Identify which cell holds the provided text, then report its (X, Y) central coordinate. 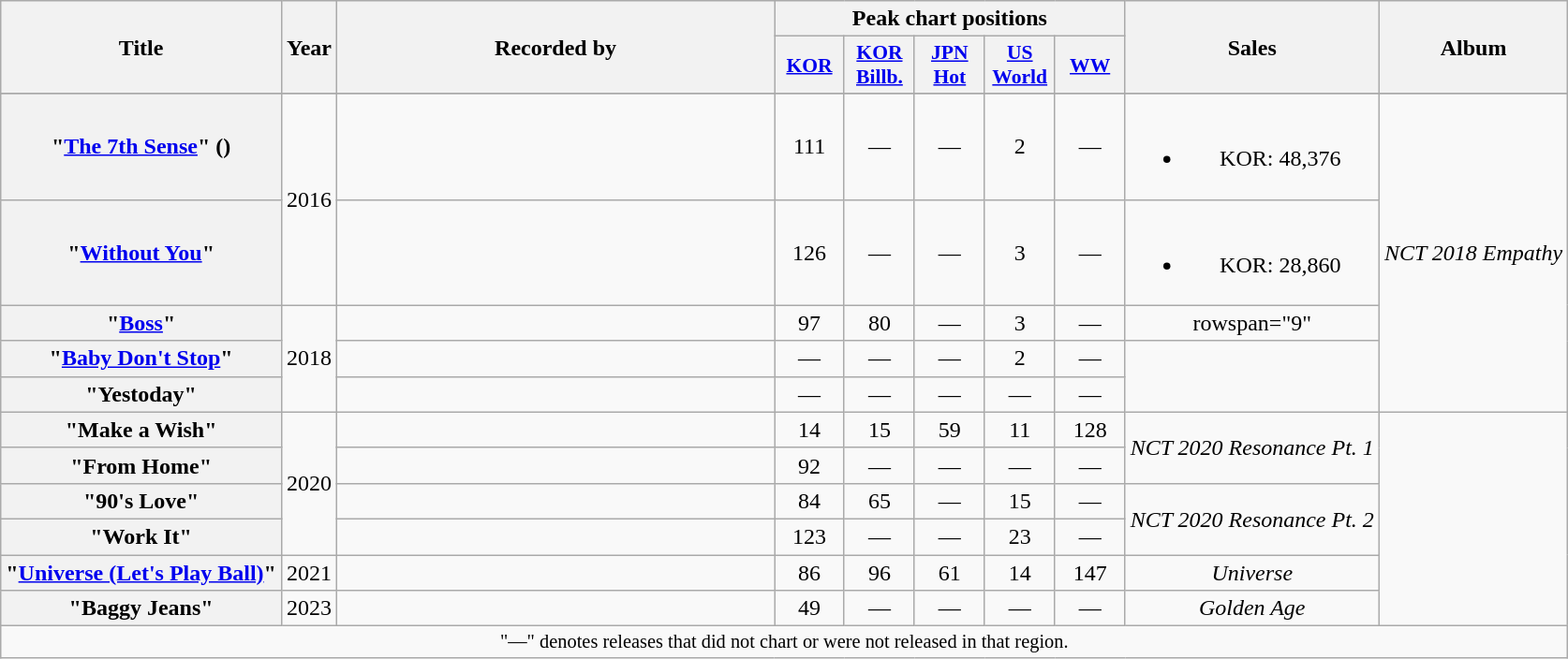
KOR (809, 66)
"Without You" (141, 253)
59 (950, 430)
2021 (309, 572)
2018 (309, 359)
NCT 2020 Resonance Pt. 1 (1251, 447)
96 (879, 572)
128 (1090, 430)
2016 (309, 199)
123 (809, 536)
"Yestoday" (141, 394)
NCT 2018 Empathy (1472, 253)
"Make a Wish" (141, 430)
KOR: 48,376 (1251, 146)
92 (809, 465)
NCT 2020 Resonance Pt. 2 (1251, 519)
Recorded by (556, 47)
rowspan="9" (1251, 323)
2023 (309, 608)
"90's Love" (141, 501)
Peak chart positions (950, 19)
WW (1090, 66)
JPNHot (950, 66)
Golden Age (1251, 608)
Title (141, 47)
"Work It" (141, 536)
65 (879, 501)
86 (809, 572)
Album (1472, 47)
23 (1019, 536)
"—" denotes releases that did not chart or were not released in that region. (785, 642)
"From Home" (141, 465)
11 (1019, 430)
"Boss" (141, 323)
Universe (1251, 572)
"Baggy Jeans" (141, 608)
49 (809, 608)
97 (809, 323)
2020 (309, 483)
"Universe (Let's Play Ball)" (141, 572)
147 (1090, 572)
USWorld (1019, 66)
61 (950, 572)
126 (809, 253)
KOR: 28,860 (1251, 253)
"Baby Don't Stop" (141, 359)
84 (809, 501)
KORBillb. (879, 66)
"The 7th Sense" () (141, 146)
80 (879, 323)
111 (809, 146)
Year (309, 47)
Sales (1251, 47)
